Return [X, Y] of the center of cell containing provided text 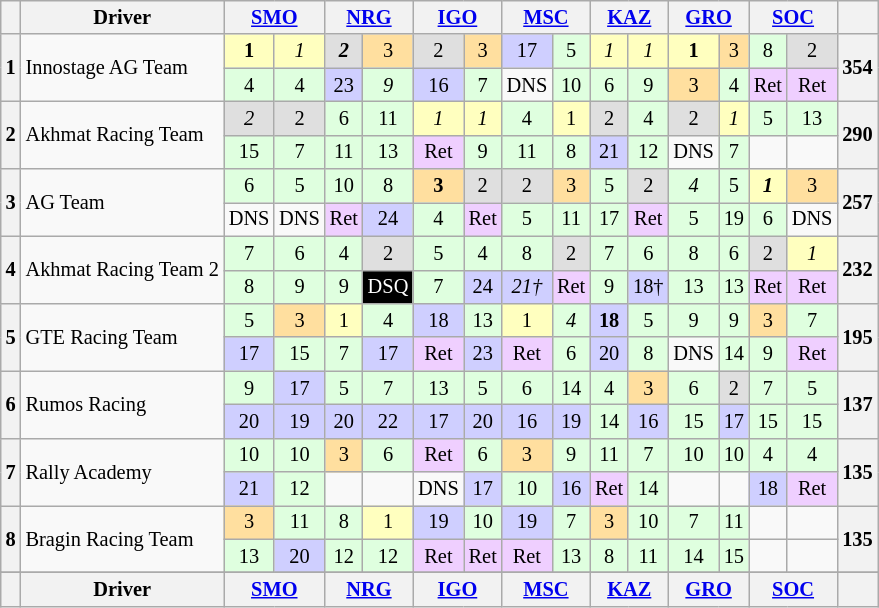
137 [857, 404]
21† [527, 287]
18† [648, 287]
Rumos Racing [122, 404]
22 [388, 421]
DSQ [388, 287]
Bragin Racing Team [122, 538]
Akhmat Racing Team [122, 134]
195 [857, 336]
257 [857, 202]
354 [857, 68]
GTE Racing Team [122, 336]
Innostage AG Team [122, 68]
AG Team [122, 202]
Rally Academy [122, 472]
290 [857, 134]
Akhmat Racing Team 2 [122, 270]
232 [857, 270]
